Search for the cell housing the specified text and yield its [x, y] center coordinate. 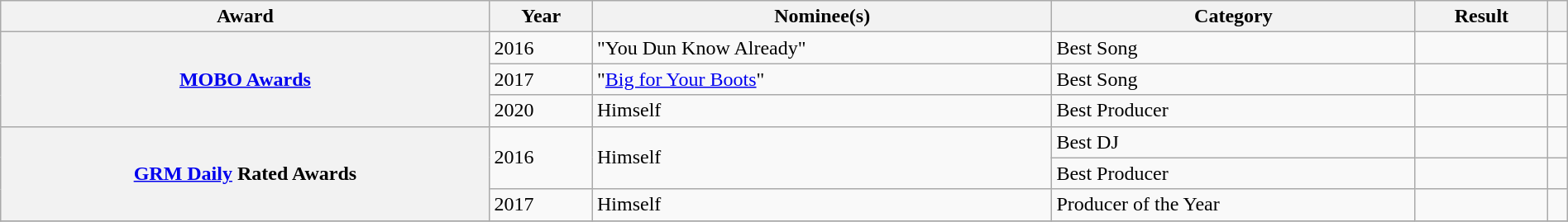
Nominee(s) [822, 17]
2020 [541, 111]
Producer of the Year [1234, 205]
Best DJ [1234, 142]
"Big for Your Boots" [822, 79]
Year [541, 17]
Award [245, 17]
"You Dun Know Already" [822, 48]
Category [1234, 17]
MOBO Awards [245, 79]
GRM Daily Rated Awards [245, 173]
Result [1482, 17]
